Scan for the cell matching the given text and deliver its [x, y] coordinate at center. 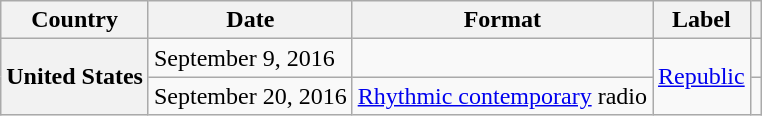
Format [502, 20]
United States [75, 77]
Country [75, 20]
Date [250, 20]
Rhythmic contemporary radio [502, 96]
Republic [701, 77]
September 20, 2016 [250, 96]
September 9, 2016 [250, 58]
Label [701, 20]
